Capture the cell that displays the provided text and extract its [x, y] central coordinate. 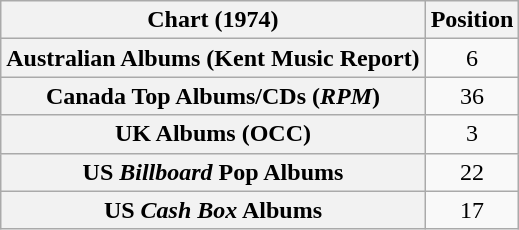
22 [472, 172]
Canada Top Albums/CDs (RPM) [213, 96]
Position [472, 20]
Australian Albums (Kent Music Report) [213, 58]
17 [472, 210]
Chart (1974) [213, 20]
US Billboard Pop Albums [213, 172]
6 [472, 58]
US Cash Box Albums [213, 210]
UK Albums (OCC) [213, 134]
3 [472, 134]
36 [472, 96]
